Capture the cell that displays the provided text and extract its (X, Y) central coordinate. 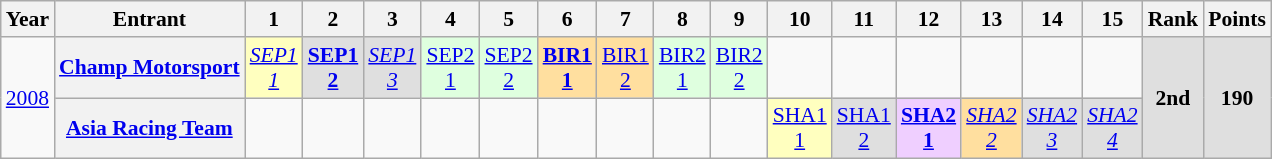
2008 (28, 98)
3 (392, 19)
4 (450, 19)
Year (28, 19)
Champ Motorsport (150, 68)
2nd (1174, 98)
2 (334, 19)
SEP22 (508, 68)
Rank (1174, 19)
15 (1112, 19)
8 (682, 19)
SHA21 (928, 128)
190 (1237, 98)
14 (1052, 19)
SHA23 (1052, 128)
6 (568, 19)
7 (626, 19)
Points (1237, 19)
13 (991, 19)
Entrant (150, 19)
10 (800, 19)
Asia Racing Team (150, 128)
SEP12 (334, 68)
BIR12 (626, 68)
SHA22 (991, 128)
SEP21 (450, 68)
SEP13 (392, 68)
SHA11 (800, 128)
5 (508, 19)
BIR11 (568, 68)
9 (740, 19)
1 (274, 19)
BIR21 (682, 68)
SHA12 (864, 128)
BIR22 (740, 68)
11 (864, 19)
SEP11 (274, 68)
12 (928, 19)
SHA24 (1112, 128)
